Locate the cell with the specified text and output its (x, y) center coordinate. 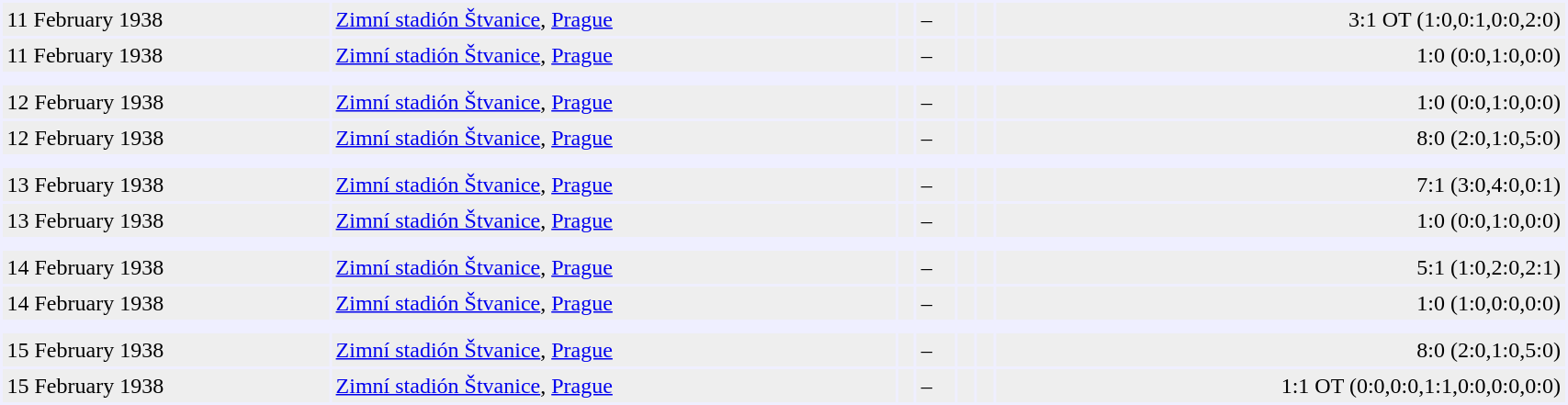
1:1 OT (0:0,0:0,1:1,0:0,0:0,0:0) (1280, 386)
5:1 (1:0,2:0,2:1) (1280, 267)
7:1 (3:0,4:0,0:1) (1280, 185)
1:0 (1:0,0:0,0:0) (1280, 303)
3:1 OT (1:0,0:1,0:0,2:0) (1280, 19)
